Find where the given text appears and provide that cell's center as (X, Y) coordinate. 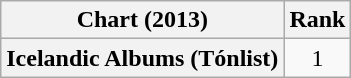
Icelandic Albums (Tónlist) (142, 58)
1 (318, 58)
Chart (2013) (142, 20)
Rank (318, 20)
